Capture the cell that displays the provided text and extract its (x, y) central coordinate. 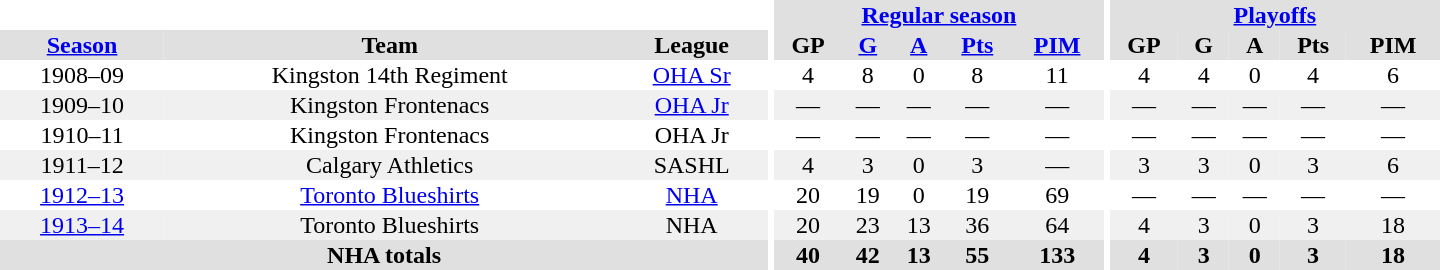
SASHL (692, 165)
OHA Sr (692, 75)
Kingston 14th Regiment (390, 75)
Calgary Athletics (390, 165)
1913–14 (82, 225)
1910–11 (82, 135)
Regular season (939, 15)
1912–13 (82, 195)
Season (82, 45)
55 (977, 255)
69 (1057, 195)
133 (1057, 255)
1908–09 (82, 75)
23 (868, 225)
40 (808, 255)
1911–12 (82, 165)
Playoffs (1275, 15)
42 (868, 255)
League (692, 45)
Team (390, 45)
11 (1057, 75)
64 (1057, 225)
NHA totals (384, 255)
1909–10 (82, 105)
36 (977, 225)
